Find where the given text appears and provide that cell's center as [x, y] coordinate. 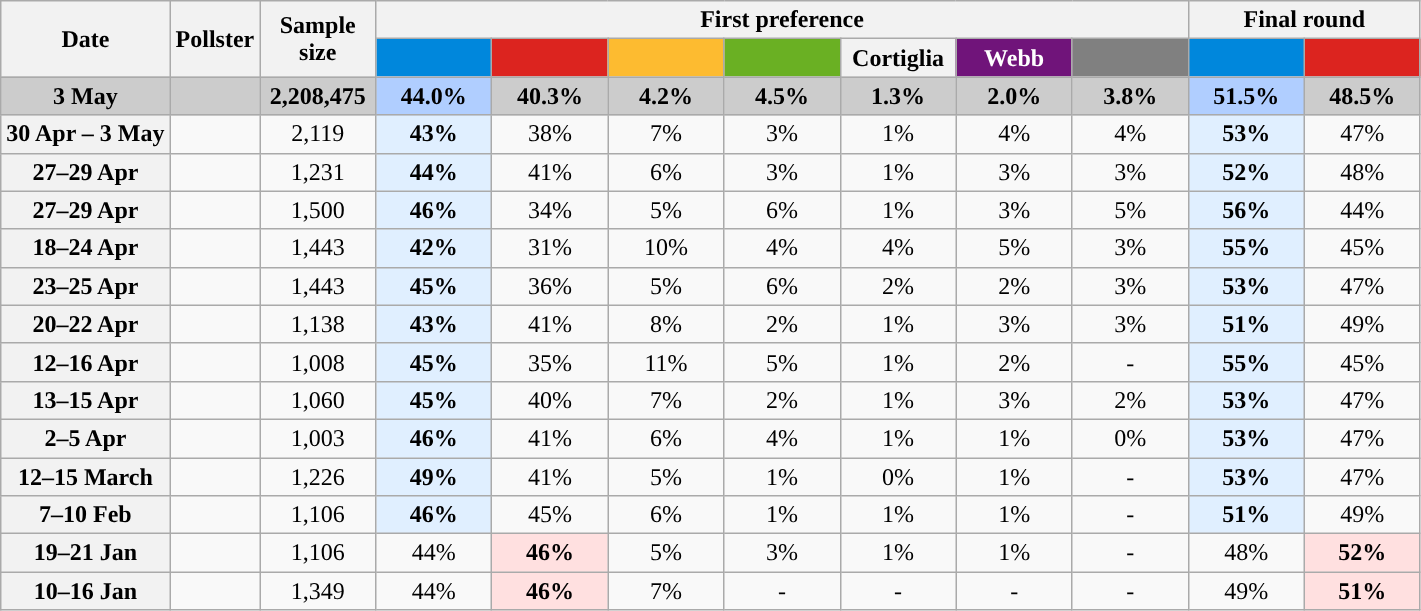
10–16 Jan [86, 591]
30 Apr – 3 May [86, 134]
23–25 Apr [86, 286]
3 May [86, 96]
2–5 Apr [86, 438]
42% [434, 248]
19–21 Jan [86, 553]
1.3% [898, 96]
4.2% [666, 96]
Pollster [215, 39]
1,003 [318, 438]
40% [550, 400]
1,060 [318, 400]
2.0% [1014, 96]
36% [550, 286]
1,349 [318, 591]
1,226 [318, 477]
51.5% [1246, 96]
35% [550, 362]
Date [86, 39]
7–10 Feb [86, 515]
38% [550, 134]
Final round [1304, 20]
Webb [1014, 58]
2,119 [318, 134]
11% [666, 362]
12–16 Apr [86, 362]
20–22 Apr [86, 324]
40.3% [550, 96]
12–15 March [86, 477]
8% [666, 324]
34% [550, 210]
44.0% [434, 96]
10% [666, 248]
18–24 Apr [86, 248]
2,208,475 [318, 96]
4.5% [782, 96]
Cortiglia [898, 58]
1,231 [318, 172]
56% [1246, 210]
31% [550, 248]
1,138 [318, 324]
First preference [782, 20]
13–15 Apr [86, 400]
48.5% [1362, 96]
3.8% [1130, 96]
Sample size [318, 39]
1,500 [318, 210]
1,008 [318, 362]
